Extract the (x, y) coordinate from the center of the cell holding the provided text.  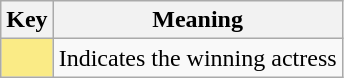
Indicates the winning actress (198, 58)
Key (27, 20)
Meaning (198, 20)
